Locate the cell with the specified text and output its [X, Y] center coordinate. 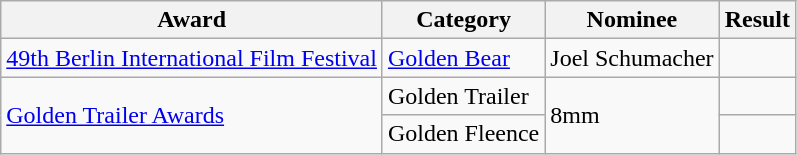
Joel Schumacher [632, 58]
Golden Trailer Awards [192, 115]
Golden Trailer [463, 96]
Award [192, 20]
8mm [632, 115]
Golden Bear [463, 58]
Category [463, 20]
Result [757, 20]
Nominee [632, 20]
Golden Fleence [463, 134]
49th Berlin International Film Festival [192, 58]
